Identify which cell holds the provided text, then report its (x, y) central coordinate. 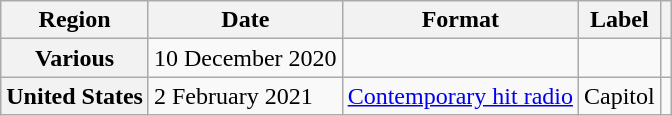
Date (245, 20)
Contemporary hit radio (460, 96)
Label (619, 20)
2 February 2021 (245, 96)
Various (75, 58)
Capitol (619, 96)
United States (75, 96)
10 December 2020 (245, 58)
Region (75, 20)
Format (460, 20)
